Extract the (X, Y) coordinate from the center of the cell holding the provided text.  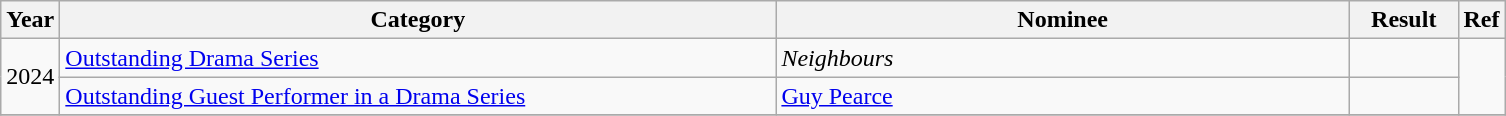
Neighbours (1063, 58)
2024 (30, 77)
Category (418, 20)
Ref (1482, 20)
Outstanding Drama Series (418, 58)
Guy Pearce (1063, 96)
Result (1404, 20)
Outstanding Guest Performer in a Drama Series (418, 96)
Nominee (1063, 20)
Year (30, 20)
